Detect which cell encompasses the target text, then output its [x, y] center coordinate. 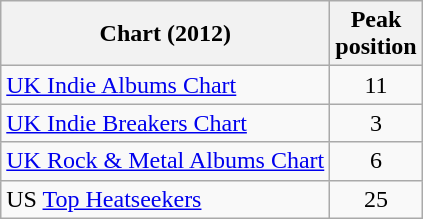
25 [376, 199]
UK Indie Breakers Chart [166, 123]
11 [376, 85]
6 [376, 161]
3 [376, 123]
UK Rock & Metal Albums Chart [166, 161]
Chart (2012) [166, 34]
Peakposition [376, 34]
UK Indie Albums Chart [166, 85]
US Top Heatseekers [166, 199]
